Capture the cell that displays the provided text and extract its [x, y] central coordinate. 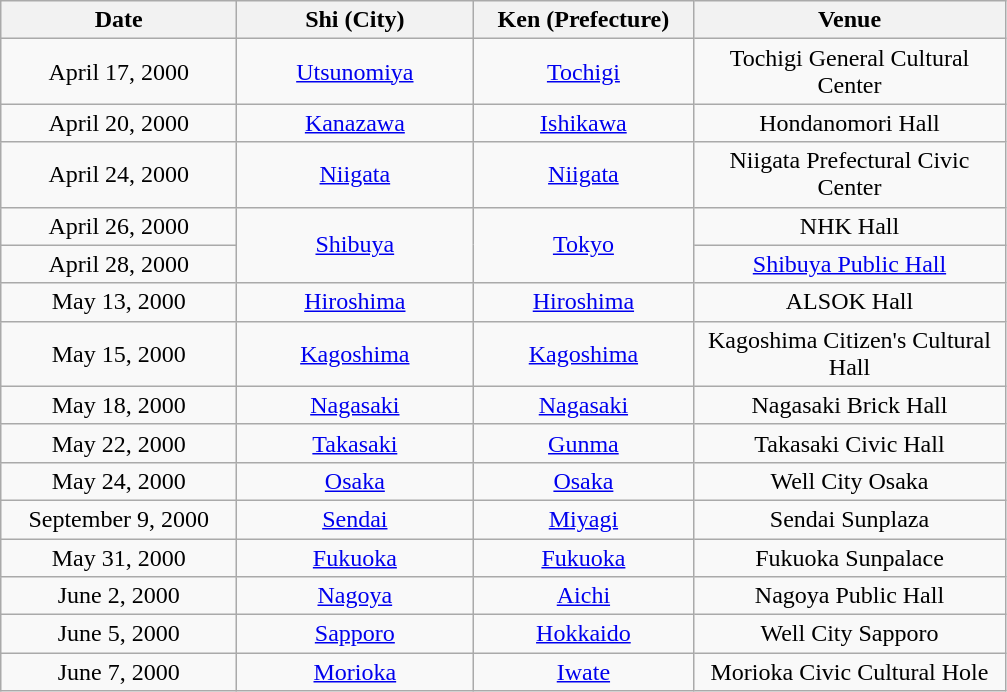
May 22, 2000 [119, 443]
May 31, 2000 [119, 557]
Fukuoka Sunpalace [850, 557]
Morioka [355, 672]
Iwate [584, 672]
Takasaki Civic Hall [850, 443]
Aichi [584, 596]
Morioka Civic Cultural Hole [850, 672]
May 24, 2000 [119, 481]
Shibuya Public Hall [850, 264]
April 26, 2000 [119, 226]
June 5, 2000 [119, 634]
Date [119, 20]
Niigata Prefectural Civic Center [850, 174]
Kagoshima Citizen's Cultural Hall [850, 354]
April 24, 2000 [119, 174]
Well City Osaka [850, 481]
Gunma [584, 443]
Shi (City) [355, 20]
May 13, 2000 [119, 302]
April 28, 2000 [119, 264]
Takasaki [355, 443]
Tochigi General Cultural Center [850, 72]
September 9, 2000 [119, 519]
Ken (Prefecture) [584, 20]
Ishikawa [584, 123]
April 20, 2000 [119, 123]
Nagasaki Brick Hall [850, 405]
ALSOK Hall [850, 302]
June 7, 2000 [119, 672]
June 2, 2000 [119, 596]
Sendai [355, 519]
Utsunomiya [355, 72]
Tokyo [584, 245]
Venue [850, 20]
NHK Hall [850, 226]
Miyagi [584, 519]
April 17, 2000 [119, 72]
May 18, 2000 [119, 405]
Sendai Sunplaza [850, 519]
Shibuya [355, 245]
Nagoya Public Hall [850, 596]
Sapporo [355, 634]
Hondanomori Hall [850, 123]
Hokkaido [584, 634]
Nagoya [355, 596]
May 15, 2000 [119, 354]
Tochigi [584, 72]
Kanazawa [355, 123]
Well City Sapporo [850, 634]
